Provide the [x, y] coordinate of the cell's center where the given text is located.  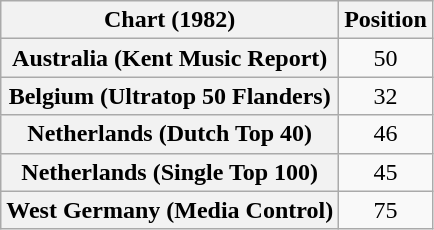
45 [386, 172]
West Germany (Media Control) [170, 210]
Belgium (Ultratop 50 Flanders) [170, 96]
Netherlands (Dutch Top 40) [170, 134]
75 [386, 210]
32 [386, 96]
Position [386, 20]
Chart (1982) [170, 20]
Australia (Kent Music Report) [170, 58]
50 [386, 58]
46 [386, 134]
Netherlands (Single Top 100) [170, 172]
